Scan for the cell matching the given text and deliver its (X, Y) coordinate at center. 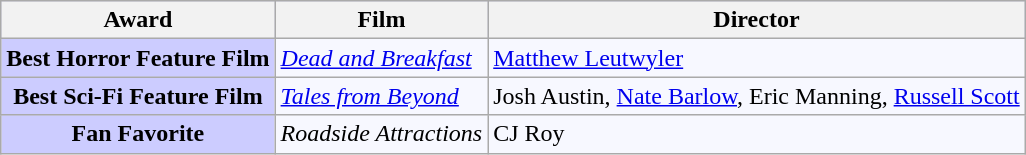
Film (382, 20)
Matthew Leutwyler (756, 58)
Best Sci-Fi Feature Film (138, 96)
Award (138, 20)
Director (756, 20)
Josh Austin, Nate Barlow, Eric Manning, Russell Scott (756, 96)
Roadside Attractions (382, 134)
Fan Favorite (138, 134)
Tales from Beyond (382, 96)
Best Horror Feature Film (138, 58)
CJ Roy (756, 134)
Dead and Breakfast (382, 58)
